Return the [X, Y] coordinate for the center point of the cell that contains the specified text.  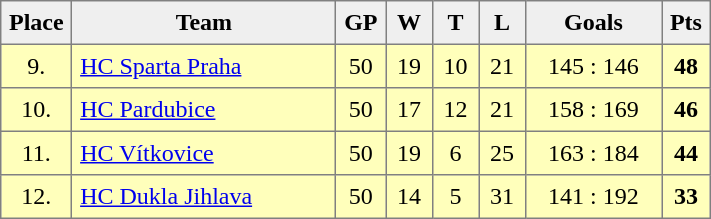
12. [36, 197]
Pts [686, 23]
5 [455, 197]
46 [686, 110]
Goals [593, 23]
HC Dukla Jihlava [204, 197]
25 [502, 153]
GP [361, 23]
6 [455, 153]
10 [455, 66]
12 [455, 110]
9. [36, 66]
17 [409, 110]
HC Vítkovice [204, 153]
141 : 192 [593, 197]
163 : 184 [593, 153]
Place [36, 23]
33 [686, 197]
14 [409, 197]
L [502, 23]
HC Pardubice [204, 110]
W [409, 23]
T [455, 23]
145 : 146 [593, 66]
HC Sparta Praha [204, 66]
31 [502, 197]
11. [36, 153]
158 : 169 [593, 110]
48 [686, 66]
Team [204, 23]
10. [36, 110]
44 [686, 153]
